Return [x, y] of the center of cell containing provided text 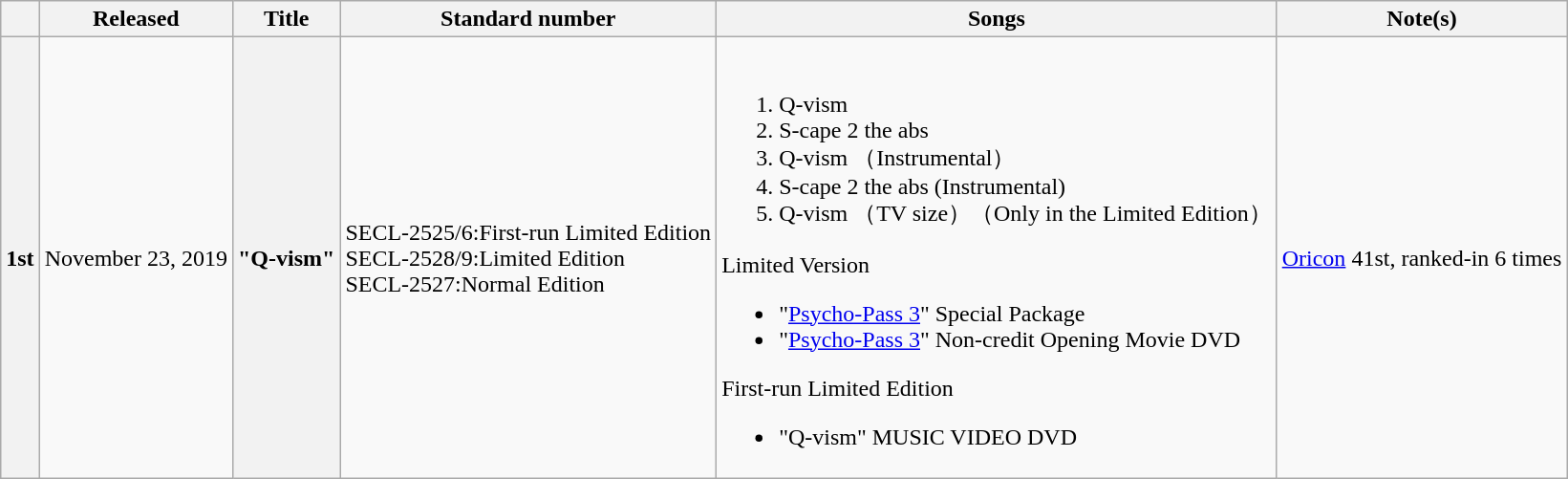
Songs [998, 19]
"Q-vism" [287, 258]
1st [20, 258]
Standard number [528, 19]
November 23, 2019 [136, 258]
Oricon 41st, ranked-in 6 times [1422, 258]
Released [136, 19]
SECL-2525/6:First-run Limited EditionSECL-2528/9:Limited EditionSECL-2527:Normal Edition [528, 258]
Title [287, 19]
Note(s) [1422, 19]
